For the text-containing cell, return its midpoint in [X, Y] coordinate format. 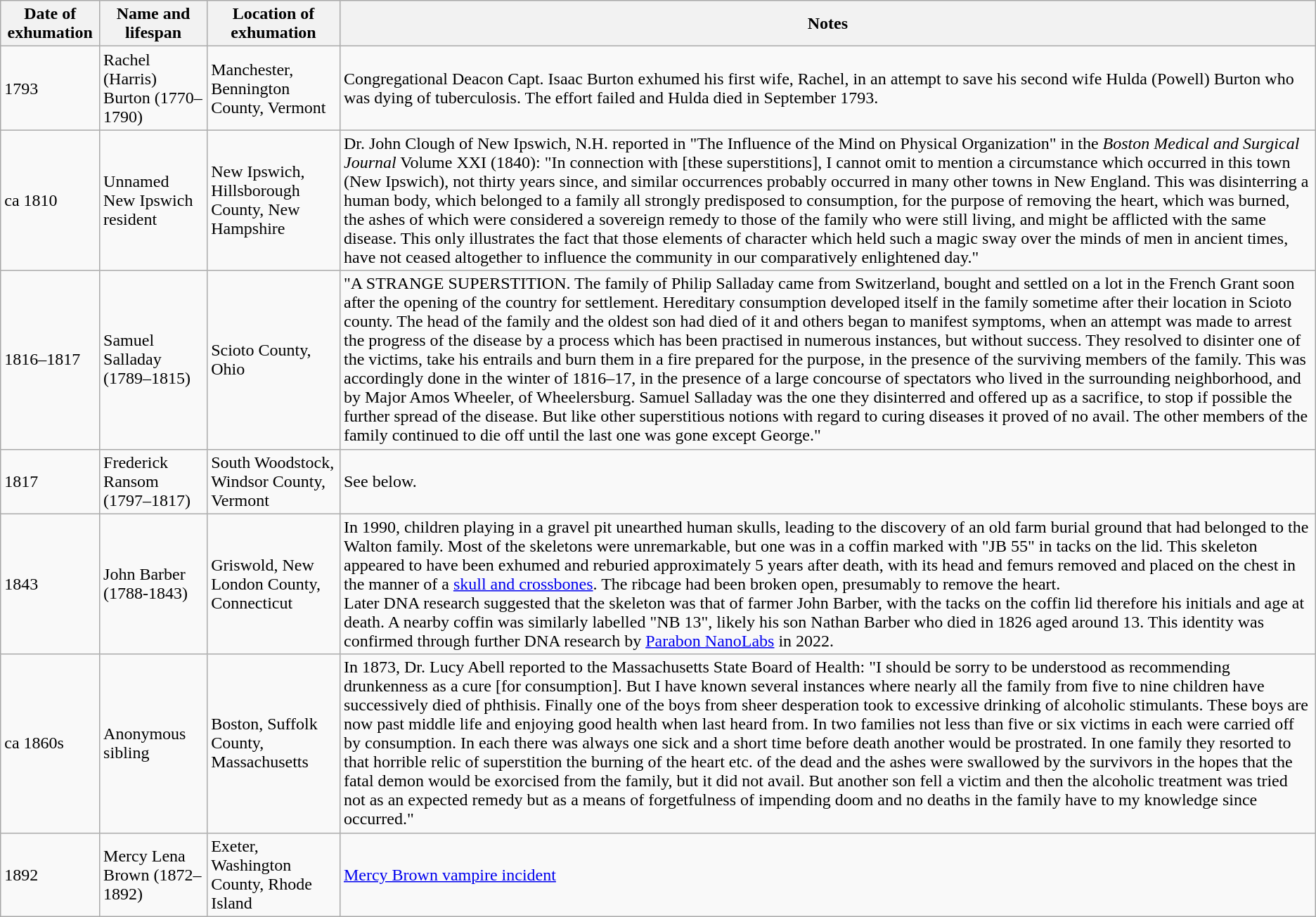
1816–1817 [51, 360]
Date of exhumation [51, 24]
Name and lifespan [153, 24]
Mercy Brown vampire incident [827, 874]
John Barber (1788-1843) [153, 584]
Frederick Ransom (1797–1817) [153, 481]
ca 1860s [51, 743]
Rachel (Harris) Burton (1770–1790) [153, 89]
ca 1810 [51, 200]
Exeter, Washington County, Rhode Island [274, 874]
See below. [827, 481]
1793 [51, 89]
Notes [827, 24]
1843 [51, 584]
Manchester, Bennington County, Vermont [274, 89]
New Ipswich, Hillsborough County, New Hampshire [274, 200]
Mercy Lena Brown (1872–1892) [153, 874]
Location of exhumation [274, 24]
1892 [51, 874]
South Woodstock, Windsor County, Vermont [274, 481]
Boston, Suffolk County, Massachusetts [274, 743]
1817 [51, 481]
Griswold, New London County, Connecticut [274, 584]
Unnamed New Ipswich resident [153, 200]
Anonymous sibling [153, 743]
Samuel Salladay (1789–1815) [153, 360]
Scioto County, Ohio [274, 360]
